Detect which cell encompasses the target text, then output its (X, Y) center coordinate. 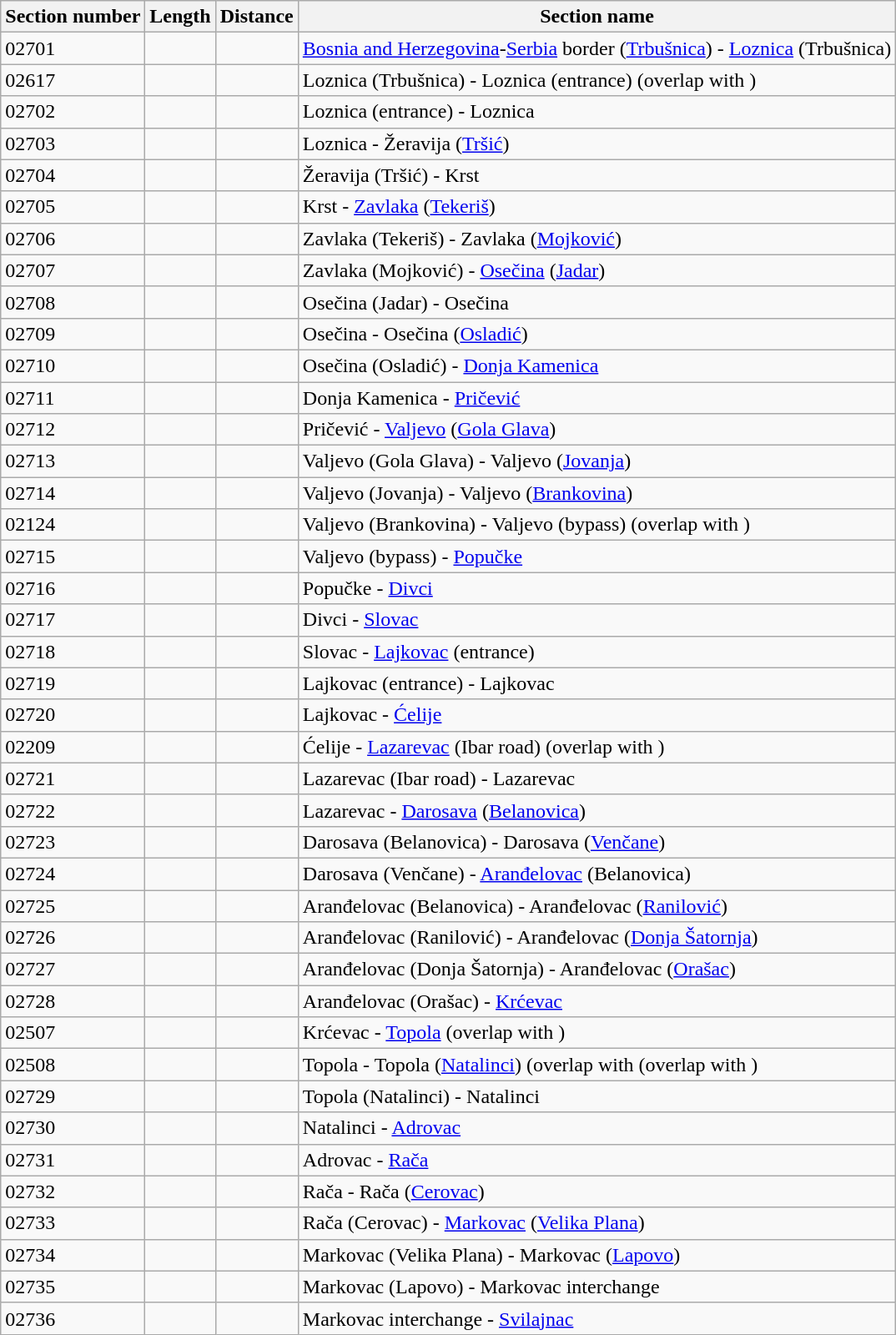
Darosava (Venčane) - Aranđelovac (Belanovica) (596, 874)
Pričević - Valjevo (Gola Glava) (596, 430)
02728 (73, 1001)
Length (180, 17)
Krst - Zavlaka (Tekeriš) (596, 207)
02729 (73, 1096)
02703 (73, 144)
02717 (73, 620)
02731 (73, 1160)
Markovac (Lapovo) - Markovac interchange (596, 1287)
Valjevo (Brankovina) - Valjevo (bypass) (overlap with ) (596, 525)
Popučke - Divci (596, 588)
02730 (73, 1128)
Osečina (Jadar) - Osečina (596, 302)
02702 (73, 112)
02711 (73, 398)
Darosava (Belanovica) - Darosava (Venčane) (596, 842)
Aranđelovac (Ranilović) - Aranđelovac (Donja Šatornja) (596, 938)
Zavlaka (Mojković) - Osečina (Jadar) (596, 270)
02617 (73, 80)
Valjevo (bypass) - Popučke (596, 557)
Žeravija (Tršić) - Krst (596, 175)
Aranđelovac (Belanovica) - Aranđelovac (Ranilović) (596, 905)
Natalinci - Adrovac (596, 1128)
Osečina - Osečina (Osladić) (596, 334)
Rača (Cerovac) - Markovac (Velika Plana) (596, 1223)
Topola (Natalinci) - Natalinci (596, 1096)
02732 (73, 1191)
Lajkovac - Ćelije (596, 715)
Lajkovac (entrance) - Lajkovac (596, 683)
02710 (73, 365)
Markovac interchange - Svilajnac (596, 1318)
02725 (73, 905)
Section number (73, 17)
02722 (73, 810)
02715 (73, 557)
02124 (73, 525)
02713 (73, 461)
02719 (73, 683)
Markovac (Velika Plana) - Markovac (Lapovo) (596, 1255)
02706 (73, 239)
02723 (73, 842)
Loznica - Žeravija (Tršić) (596, 144)
Loznica (entrance) - Loznica (596, 112)
02726 (73, 938)
02209 (73, 747)
Donja Kamenica - Pričević (596, 398)
02721 (73, 778)
Bosnia and Herzegovina-Serbia border (Trbušnica) - Loznica (Trbušnica) (596, 48)
Loznica (Trbušnica) - Loznica (entrance) (overlap with ) (596, 80)
Adrovac - Rača (596, 1160)
Topola - Topola (Natalinci) (overlap with (overlap with ) (596, 1065)
Slovac - Lajkovac (entrance) (596, 652)
02704 (73, 175)
02716 (73, 588)
02714 (73, 493)
02507 (73, 1033)
02712 (73, 430)
Aranđelovac (Donja Šatornja) - Aranđelovac (Orašac) (596, 970)
Distance (257, 17)
02720 (73, 715)
02718 (73, 652)
02701 (73, 48)
Lazarevac (Ibar road) - Lazarevac (596, 778)
Section name (596, 17)
Valjevo (Jovanja) - Valjevo (Brankovina) (596, 493)
02709 (73, 334)
Osečina (Osladić) - Donja Kamenica (596, 365)
02508 (73, 1065)
Lazarevac - Darosava (Belanovica) (596, 810)
Aranđelovac (Orašac) - Krćevac (596, 1001)
Divci - Slovac (596, 620)
Ćelije - Lazarevac (Ibar road) (overlap with ) (596, 747)
02708 (73, 302)
Valjevo (Gola Glava) - Valjevo (Jovanja) (596, 461)
02735 (73, 1287)
Krćevac - Topola (overlap with ) (596, 1033)
02727 (73, 970)
02724 (73, 874)
02733 (73, 1223)
02705 (73, 207)
02736 (73, 1318)
Rača - Rača (Cerovac) (596, 1191)
02734 (73, 1255)
Zavlaka (Tekeriš) - Zavlaka (Mojković) (596, 239)
02707 (73, 270)
